Search for the cell housing the specified text and yield its [X, Y] center coordinate. 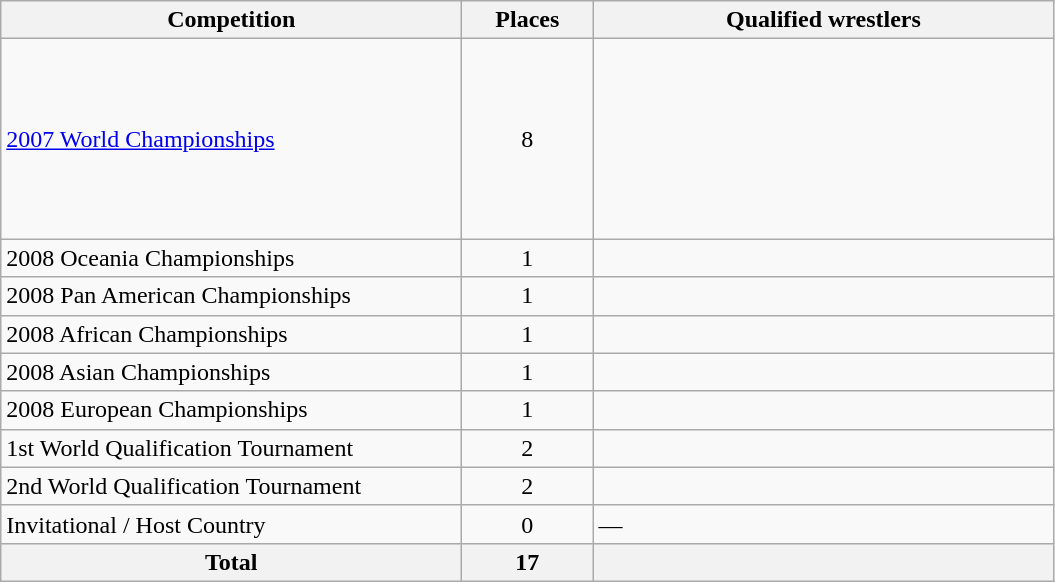
Competition [232, 20]
Invitational / Host Country [232, 524]
1st World Qualification Tournament [232, 448]
Places [528, 20]
Qualified wrestlers [824, 20]
2008 Oceania Championships [232, 258]
8 [528, 139]
2007 World Championships [232, 139]
2008 Pan American Championships [232, 296]
2008 European Championships [232, 410]
Total [232, 562]
17 [528, 562]
2008 Asian Championships [232, 372]
— [824, 524]
0 [528, 524]
2008 African Championships [232, 334]
2nd World Qualification Tournament [232, 486]
